Capture the cell that displays the provided text and extract its [X, Y] central coordinate. 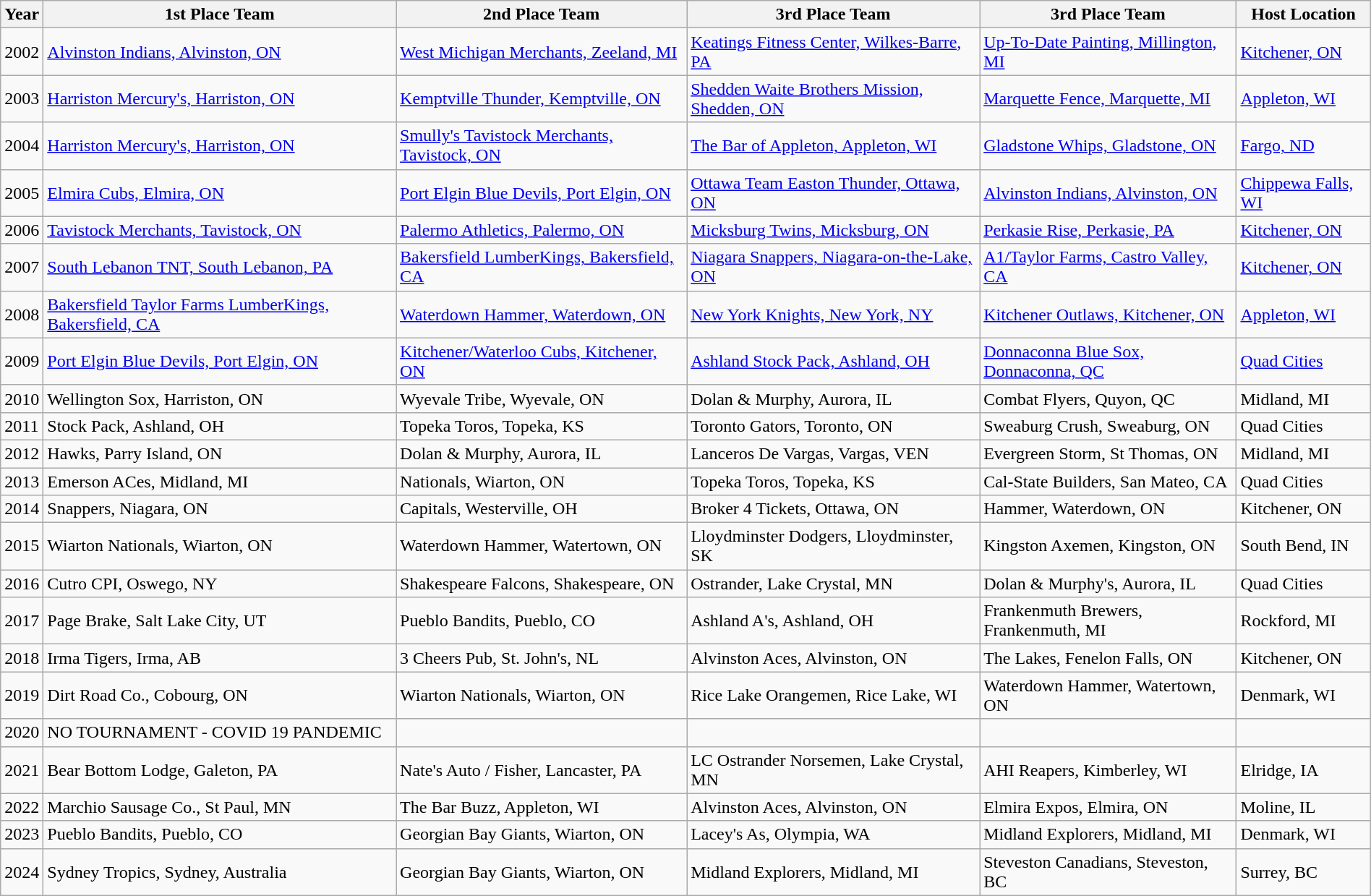
Marchio Sausage Co., St Paul, MN [220, 807]
West Michigan Merchants, Zeeland, MI [542, 52]
Micksburg Twins, Micksburg, ON [833, 230]
Shedden Waite Brothers Mission, Shedden, ON [833, 98]
Hawks, Parry Island, ON [220, 453]
2024 [22, 872]
Combat Flyers, Quyon, QC [1108, 398]
Lacey's As, Olympia, WA [833, 835]
Page Brake, Salt Lake City, UT [220, 620]
Smully's Tavistock Merchants, Tavistock, ON [542, 146]
2014 [22, 509]
2nd Place Team [542, 14]
1st Place Team [220, 14]
Bakersfield LumberKings, Bakersfield, CA [542, 268]
Cutro CPI, Oswego, NY [220, 584]
Kitchener/Waterloo Cubs, Kitchener, ON [542, 362]
Nationals, Wiarton, ON [542, 481]
Evergreen Storm, St Thomas, ON [1108, 453]
Gladstone Whips, Gladstone, ON [1108, 146]
Kingston Axemen, Kingston, ON [1108, 547]
The Lakes, Fenelon Falls, ON [1108, 658]
2005 [22, 192]
Shakespeare Falcons, Shakespeare, ON [542, 584]
Lanceros De Vargas, Vargas, VEN [833, 453]
Hammer, Waterdown, ON [1108, 509]
Dirt Road Co., Cobourg, ON [220, 696]
Snappers, Niagara, ON [220, 509]
Donnaconna Blue Sox, Donnaconna, QC [1108, 362]
Chippewa Falls, WI [1303, 192]
Waterdown Hammer, Waterdown, ON [542, 314]
2022 [22, 807]
2023 [22, 835]
2011 [22, 426]
Kemptville Thunder, Kemptville, ON [542, 98]
2021 [22, 769]
2007 [22, 268]
Broker 4 Tickets, Ottawa, ON [833, 509]
2017 [22, 620]
Kitchener Outlaws, Kitchener, ON [1108, 314]
Niagara Snappers, Niagara-on-the-Lake, ON [833, 268]
Bear Bottom Lodge, Galeton, PA [220, 769]
3 Cheers Pub, St. John's, NL [542, 658]
Emerson ACes, Midland, MI [220, 481]
Rice Lake Orangemen, Rice Lake, WI [833, 696]
LC Ostrander Norsemen, Lake Crystal, MN [833, 769]
Tavistock Merchants, Tavistock, ON [220, 230]
Ashland Stock Pack, Ashland, OH [833, 362]
Steveston Canadians, Steveston, BC [1108, 872]
Frankenmuth Brewers, Frankenmuth, MI [1108, 620]
Keatings Fitness Center, Wilkes-Barre, PA [833, 52]
Cal-State Builders, San Mateo, CA [1108, 481]
Ottawa Team Easton Thunder, Ottawa, ON [833, 192]
Moline, IL [1303, 807]
Sweaburg Crush, Sweaburg, ON [1108, 426]
Wyevale Tribe, Wyevale, ON [542, 398]
Host Location [1303, 14]
2016 [22, 584]
2003 [22, 98]
2018 [22, 658]
Sydney Tropics, Sydney, Australia [220, 872]
Toronto Gators, Toronto, ON [833, 426]
Marquette Fence, Marquette, MI [1108, 98]
A1/Taylor Farms, Castro Valley, CA [1108, 268]
Wellington Sox, Harriston, ON [220, 398]
Elridge, IA [1303, 769]
Bakersfield Taylor Farms LumberKings, Bakersfield, CA [220, 314]
2020 [22, 733]
Capitals, Westerville, OH [542, 509]
Palermo Athletics, Palermo, ON [542, 230]
2013 [22, 481]
Perkasie Rise, Perkasie, PA [1108, 230]
The Bar Buzz, Appleton, WI [542, 807]
2015 [22, 547]
2006 [22, 230]
South Bend, IN [1303, 547]
Nate's Auto / Fisher, Lancaster, PA [542, 769]
2009 [22, 362]
Fargo, ND [1303, 146]
2002 [22, 52]
NO TOURNAMENT - COVID 19 PANDEMIC [220, 733]
New York Knights, New York, NY [833, 314]
Dolan & Murphy's, Aurora, IL [1108, 584]
Elmira Expos, Elmira, ON [1108, 807]
Surrey, BC [1303, 872]
Ashland A's, Ashland, OH [833, 620]
Stock Pack, Ashland, OH [220, 426]
AHI Reapers, Kimberley, WI [1108, 769]
Up-To-Date Painting, Millington, MI [1108, 52]
Rockford, MI [1303, 620]
2008 [22, 314]
South Lebanon TNT, South Lebanon, PA [220, 268]
Lloydminster Dodgers, Lloydminster, SK [833, 547]
Year [22, 14]
2010 [22, 398]
2004 [22, 146]
The Bar of Appleton, Appleton, WI [833, 146]
Elmira Cubs, Elmira, ON [220, 192]
2012 [22, 453]
2019 [22, 696]
Ostrander, Lake Crystal, MN [833, 584]
Irma Tigers, Irma, AB [220, 658]
